Return [X, Y] of the center of cell containing provided text 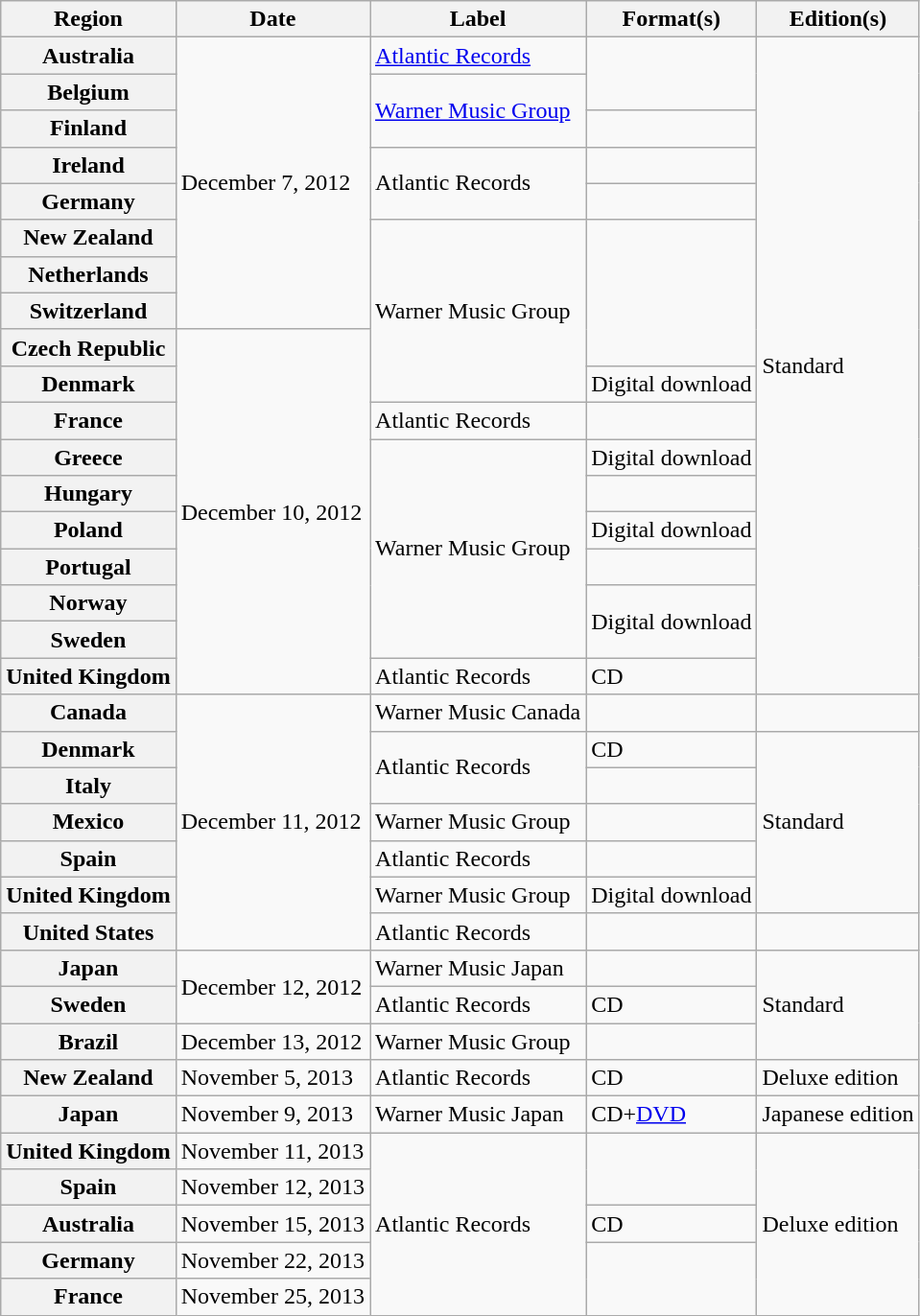
Ireland [88, 165]
November 12, 2013 [272, 1187]
Japanese edition [838, 1115]
November 15, 2013 [272, 1224]
November 11, 2013 [272, 1151]
December 10, 2012 [272, 512]
December 13, 2012 [272, 1041]
Hungary [88, 494]
Label [478, 19]
Poland [88, 530]
Edition(s) [838, 19]
November 5, 2013 [272, 1078]
Brazil [88, 1041]
Netherlands [88, 274]
Czech Republic [88, 347]
Portugal [88, 567]
Greece [88, 458]
CD+DVD [672, 1115]
Format(s) [672, 19]
Warner Music Canada [478, 713]
Norway [88, 603]
Italy [88, 786]
Mexico [88, 822]
Switzerland [88, 311]
November 25, 2013 [272, 1297]
Canada [88, 713]
Region [88, 19]
Finland [88, 129]
December 11, 2012 [272, 822]
Belgium [88, 92]
United States [88, 931]
December 12, 2012 [272, 986]
November 9, 2013 [272, 1115]
December 7, 2012 [272, 183]
November 22, 2013 [272, 1260]
Date [272, 19]
